Capture the cell that displays the provided text and extract its (X, Y) central coordinate. 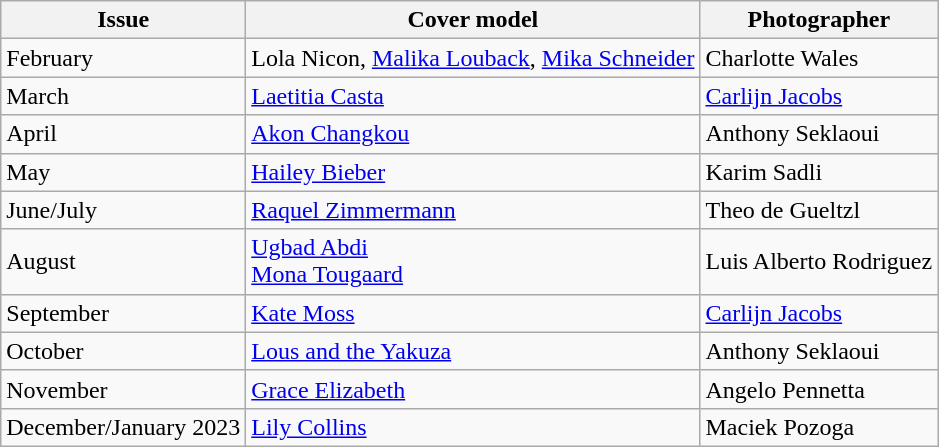
Issue (124, 20)
Ugbad Abdi Mona Tougaard (473, 262)
June/July (124, 210)
Raquel Zimmermann (473, 210)
September (124, 313)
Cover model (473, 20)
December/January 2023 (124, 427)
April (124, 134)
Lous and the Yakuza (473, 351)
Karim Sadli (819, 172)
Theo de Gueltzl (819, 210)
Hailey Bieber (473, 172)
Photographer (819, 20)
August (124, 262)
Maciek Pozoga (819, 427)
Lola Nicon, Malika Louback, Mika Schneider (473, 58)
November (124, 389)
Akon Changkou (473, 134)
Kate Moss (473, 313)
Luis Alberto Rodriguez (819, 262)
Angelo Pennetta (819, 389)
Lily Collins (473, 427)
October (124, 351)
Charlotte Wales (819, 58)
May (124, 172)
Laetitia Casta (473, 96)
February (124, 58)
Grace Elizabeth (473, 389)
March (124, 96)
